Detect which cell encompasses the target text, then output its (x, y) center coordinate. 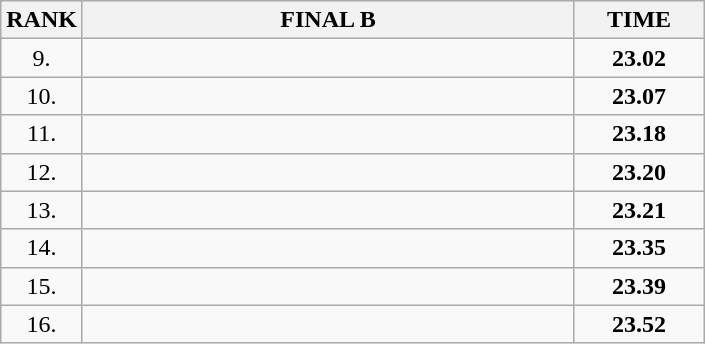
TIME (640, 20)
FINAL B (328, 20)
23.18 (640, 134)
16. (42, 324)
11. (42, 134)
12. (42, 172)
9. (42, 58)
23.35 (640, 248)
23.39 (640, 286)
14. (42, 248)
23.07 (640, 96)
10. (42, 96)
15. (42, 286)
23.20 (640, 172)
23.52 (640, 324)
23.02 (640, 58)
13. (42, 210)
23.21 (640, 210)
RANK (42, 20)
